Extract the (X, Y) coordinate from the center of the cell holding the provided text.  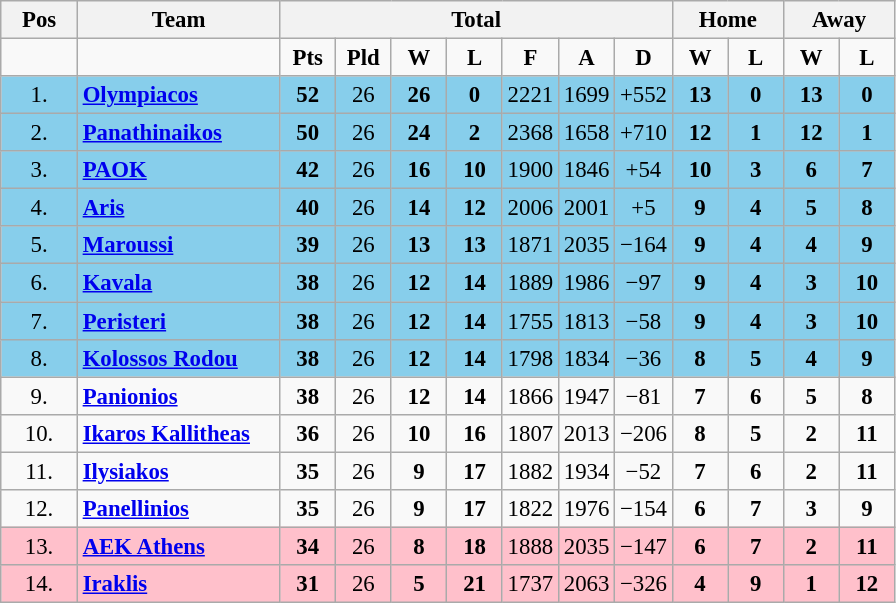
2221 (530, 95)
14. (40, 584)
1986 (586, 283)
Ikaros Kallitheas (178, 433)
1755 (530, 321)
−52 (644, 471)
1947 (586, 396)
−97 (644, 283)
31 (308, 584)
52 (308, 95)
7. (40, 321)
1889 (530, 283)
Maroussi (178, 245)
Kavala (178, 283)
Aris (178, 208)
36 (308, 433)
AEK Athens (178, 546)
12. (40, 509)
+552 (644, 95)
−36 (644, 358)
Team (178, 20)
2368 (530, 133)
−58 (644, 321)
21 (475, 584)
Home (728, 20)
8. (40, 358)
2063 (586, 584)
1888 (530, 546)
11. (40, 471)
Peristeri (178, 321)
Panathinaikos (178, 133)
6. (40, 283)
1. (40, 95)
Panionios (178, 396)
5. (40, 245)
3. (40, 170)
2013 (586, 433)
1807 (530, 433)
39 (308, 245)
Pld (364, 58)
42 (308, 170)
34 (308, 546)
1934 (586, 471)
1737 (530, 584)
24 (419, 133)
Panellinios (178, 509)
Ilysiakos (178, 471)
PAOK (178, 170)
−154 (644, 509)
−206 (644, 433)
−147 (644, 546)
9. (40, 396)
40 (308, 208)
−81 (644, 396)
1846 (586, 170)
−164 (644, 245)
2001 (586, 208)
Total (476, 20)
2. (40, 133)
1866 (530, 396)
1822 (530, 509)
Iraklis (178, 584)
18 (475, 546)
Kolossos Rodou (178, 358)
1976 (586, 509)
1900 (530, 170)
1871 (530, 245)
50 (308, 133)
F (530, 58)
1798 (530, 358)
10. (40, 433)
A (586, 58)
1699 (586, 95)
−326 (644, 584)
+5 (644, 208)
1834 (586, 358)
Olympiacos (178, 95)
13. (40, 546)
4. (40, 208)
2006 (530, 208)
1813 (586, 321)
1882 (530, 471)
Away (838, 20)
1658 (586, 133)
Pos (40, 20)
+710 (644, 133)
D (644, 58)
Pts (308, 58)
+54 (644, 170)
